Provide the [x, y] coordinate of the cell's center where the given text is located.  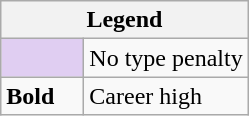
No type penalty [166, 58]
Career high [166, 96]
Bold [42, 96]
Legend [124, 20]
